Scan for the cell matching the given text and deliver its (x, y) coordinate at center. 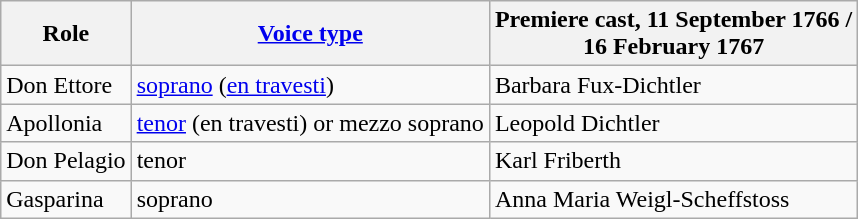
Don Pelagio (66, 161)
Role (66, 34)
Gasparina (66, 199)
Don Ettore (66, 85)
soprano (310, 199)
Premiere cast, 11 September 1766 /16 February 1767 (673, 34)
Karl Friberth (673, 161)
Leopold Dichtler (673, 123)
Apollonia (66, 123)
Anna Maria Weigl-Scheffstoss (673, 199)
tenor (en travesti) or mezzo soprano (310, 123)
soprano (en travesti) (310, 85)
Voice type (310, 34)
tenor (310, 161)
Barbara Fux-Dichtler (673, 85)
